Return the (x, y) coordinate for the center point of the cell that contains the specified text.  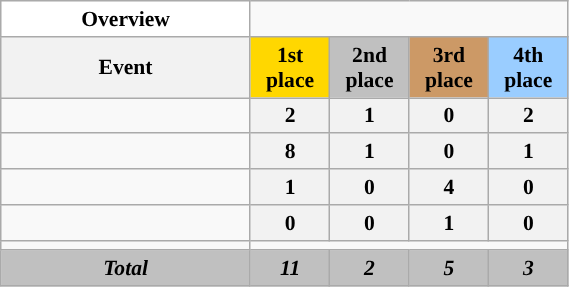
2nd place (370, 68)
Event (126, 68)
4th place (528, 68)
3 (528, 269)
3rd place (448, 68)
Total (126, 269)
5 (448, 269)
1st place (290, 68)
8 (290, 152)
4 (448, 187)
11 (290, 269)
Overview (126, 19)
